Detect which cell encompasses the target text, then output its (X, Y) center coordinate. 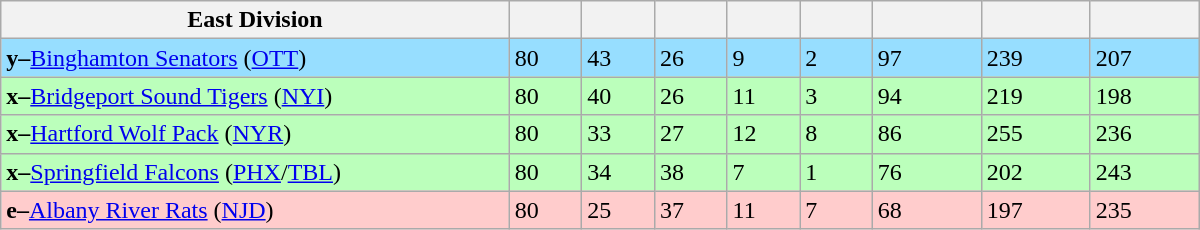
97 (926, 58)
33 (618, 134)
x–Hartford Wolf Pack (NYR) (255, 134)
x–Springfield Falcons (PHX/TBL) (255, 172)
202 (1036, 172)
94 (926, 96)
219 (1036, 96)
76 (926, 172)
235 (1144, 210)
243 (1144, 172)
9 (764, 58)
8 (836, 134)
40 (618, 96)
34 (618, 172)
27 (690, 134)
x–Bridgeport Sound Tigers (NYI) (255, 96)
e–Albany River Rats (NJD) (255, 210)
197 (1036, 210)
198 (1144, 96)
25 (618, 210)
68 (926, 210)
2 (836, 58)
43 (618, 58)
239 (1036, 58)
236 (1144, 134)
y–Binghamton Senators (OTT) (255, 58)
255 (1036, 134)
East Division (255, 20)
12 (764, 134)
38 (690, 172)
86 (926, 134)
207 (1144, 58)
37 (690, 210)
3 (836, 96)
1 (836, 172)
